Determine the [X, Y] coordinate at the center of the cell enclosing the given text.  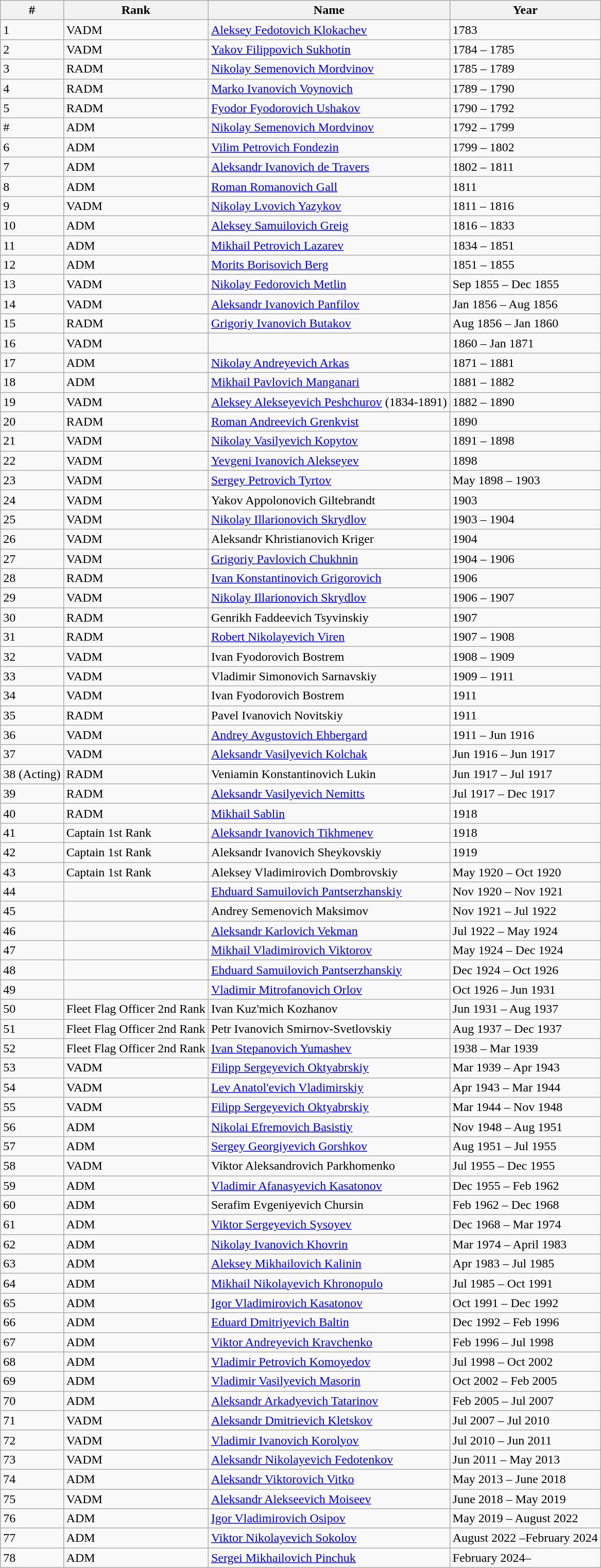
Morits Borisovich Berg [329, 265]
Viktor Aleksandrovich Parkhomenko [329, 1166]
1802 – 1811 [525, 167]
Jul 1917 – Dec 1917 [525, 794]
1784 – 1785 [525, 49]
Vladimir Vasilyevich Masorin [329, 1381]
Mar 1939 – Apr 1943 [525, 1068]
Marko Ivanovich Voynovich [329, 89]
Feb 1996 – Jul 1998 [525, 1342]
68 [32, 1362]
May 2013 – June 2018 [525, 1479]
43 [32, 872]
1904 – 1906 [525, 558]
1919 [525, 852]
Yevgeni Ivanovich Alekseyev [329, 461]
Oct 1926 – Jun 1931 [525, 990]
Serafim Evgeniyevich Chursin [329, 1205]
27 [32, 558]
Mar 1974 – April 1983 [525, 1244]
13 [32, 285]
Nov 1921 – Jul 1922 [525, 911]
Igor Vladimirovich Kasatonov [329, 1303]
67 [32, 1342]
34 [32, 696]
1898 [525, 461]
55 [32, 1107]
Aleksandr Nikolayevich Fedotenkov [329, 1459]
Nikolay Andreyevich Arkas [329, 363]
Nikolay Vasilyevich Kopytov [329, 441]
62 [32, 1244]
Lev Anatol'evich Vladimirskiy [329, 1087]
51 [32, 1029]
44 [32, 892]
Aleksey Vladimirovich Dombrovskiy [329, 872]
Aleksandr Vasilyevich Nemitts [329, 794]
33 [32, 676]
Aleksandr Ivanovich Panfilov [329, 304]
Jul 1985 – Oct 1991 [525, 1283]
1904 [525, 539]
Aleksandr Ivanovich Tikhmenev [329, 833]
Dec 1924 – Oct 1926 [525, 970]
56 [32, 1126]
38 (Acting) [32, 774]
32 [32, 657]
Jun 1916 – Jun 1917 [525, 754]
60 [32, 1205]
June 2018 – May 2019 [525, 1499]
1834 – 1851 [525, 245]
Year [525, 10]
Nov 1920 – Nov 1921 [525, 892]
6 [32, 147]
4 [32, 89]
1783 [525, 30]
Vilim Petrovich Fondezin [329, 147]
Sergey Petrovich Tyrtov [329, 480]
53 [32, 1068]
77 [32, 1538]
Vladimir Ivanovich Korolyov [329, 1440]
74 [32, 1479]
5 [32, 108]
Aug 1937 – Dec 1937 [525, 1029]
1881 – 1882 [525, 382]
47 [32, 950]
1811 [525, 186]
Nikolay Ivanovich Khovrin [329, 1244]
Jun 1931 – Aug 1937 [525, 1009]
Jul 1922 – May 1924 [525, 931]
71 [32, 1420]
Nikolai Efremovich Basistiy [329, 1126]
8 [32, 186]
Mikhail Nikolayevich Khronopulo [329, 1283]
18 [32, 382]
1790 – 1792 [525, 108]
Mikhail Petrovich Lazarev [329, 245]
Vladimir Afanasyevich Kasatonov [329, 1185]
Aleksandr Ivanovich Sheykovskiy [329, 852]
Yakov Filippovich Sukhotin [329, 49]
Fyodor Fyodorovich Ushakov [329, 108]
1903 [525, 500]
Aleksandr Karlovich Vekman [329, 931]
58 [32, 1166]
Aleksandr Dmitrievich Kletskov [329, 1420]
Roman Andreevich Grenkvist [329, 421]
Viktor Sergeyevich Sysoyev [329, 1225]
Sep 1855 – Dec 1855 [525, 285]
70 [32, 1401]
Viktor Nikolayevich Sokolov [329, 1538]
21 [32, 441]
Roman Romanovich Gall [329, 186]
Aleksandr Khristianovich Kriger [329, 539]
Jul 2010 – Jun 2011 [525, 1440]
Mikhail Sablin [329, 813]
May 1920 – Oct 1920 [525, 872]
Oct 1991 – Dec 1992 [525, 1303]
May 2019 – August 2022 [525, 1519]
1871 – 1881 [525, 363]
1860 – Jan 1871 [525, 343]
1907 [525, 618]
31 [32, 637]
1911 – Jun 1916 [525, 735]
Nov 1948 – Aug 1951 [525, 1126]
Aleksey Fedotovich Klokachev [329, 30]
1785 – 1789 [525, 69]
11 [32, 245]
41 [32, 833]
78 [32, 1558]
Rank [136, 10]
1909 – 1911 [525, 676]
Petr Ivanovich Smirnov-Svetlovskiy [329, 1029]
1851 – 1855 [525, 265]
65 [32, 1303]
Yakov Appolonovich Giltebrandt [329, 500]
February 2024– [525, 1558]
Apr 1983 – Jul 1985 [525, 1264]
45 [32, 911]
76 [32, 1519]
16 [32, 343]
Vladimir Simonovich Sarnavskiy [329, 676]
Viktor Andreyevich Kravchenko [329, 1342]
Nikolay Fedorovich Metlin [329, 285]
Dec 1992 – Feb 1996 [525, 1323]
Mar 1944 – Nov 1948 [525, 1107]
Jul 1998 – Oct 2002 [525, 1362]
Feb 1962 – Dec 1968 [525, 1205]
50 [32, 1009]
73 [32, 1459]
69 [32, 1381]
Andrey Avgustovich Ehbergard [329, 735]
42 [32, 852]
1816 – 1833 [525, 225]
48 [32, 970]
1789 – 1790 [525, 89]
46 [32, 931]
12 [32, 265]
Jun 1917 – Jul 1917 [525, 774]
72 [32, 1440]
Sergey Georgiyevich Gorshkov [329, 1146]
Nikolay Lvovich Yazykov [329, 206]
Grigoriy Pavlovich Chukhnin [329, 558]
1891 – 1898 [525, 441]
Feb 2005 – Jul 2007 [525, 1401]
1792 – 1799 [525, 128]
Aug 1951 – Jul 1955 [525, 1146]
Aug 1856 – Jan 1860 [525, 324]
Sergei Mikhailovich Pinchuk [329, 1558]
25 [32, 519]
61 [32, 1225]
Dec 1955 – Feb 1962 [525, 1185]
64 [32, 1283]
May 1898 – 1903 [525, 480]
29 [32, 598]
14 [32, 304]
Apr 1943 – Mar 1944 [525, 1087]
Jul 1955 – Dec 1955 [525, 1166]
52 [32, 1048]
9 [32, 206]
Grigoriy Ivanovich Butakov [329, 324]
Pavel Ivanovich Novitskiy [329, 715]
Name [329, 10]
1908 – 1909 [525, 657]
1890 [525, 421]
Eduard Dmitriyevich Baltin [329, 1323]
59 [32, 1185]
Igor Vladimirovich Osipov [329, 1519]
22 [32, 461]
63 [32, 1264]
Oct 2002 – Feb 2005 [525, 1381]
Ivan Konstantinovich Grigorovich [329, 578]
30 [32, 618]
19 [32, 402]
Ivan Stepanovich Yumashev [329, 1048]
1906 [525, 578]
1811 – 1816 [525, 206]
17 [32, 363]
Andrey Semenovich Maksimov [329, 911]
54 [32, 1087]
1 [32, 30]
Robert Nikolayevich Viren [329, 637]
40 [32, 813]
35 [32, 715]
15 [32, 324]
Veniamin Konstantinovich Lukin [329, 774]
Mikhail Pavlovich Manganari [329, 382]
75 [32, 1499]
Vladimir Mitrofanovich Orlov [329, 990]
1903 – 1904 [525, 519]
August 2022 –February 2024 [525, 1538]
49 [32, 990]
1907 – 1908 [525, 637]
66 [32, 1323]
May 1924 – Dec 1924 [525, 950]
3 [32, 69]
1799 – 1802 [525, 147]
39 [32, 794]
Jul 2007 – Jul 2010 [525, 1420]
Ivan Kuz'mich Kozhanov [329, 1009]
24 [32, 500]
57 [32, 1146]
Aleksey Samuilovich Greig [329, 225]
Aleksandr Vasilyevich Kolchak [329, 754]
Aleksandr Alekseevich Moiseev [329, 1499]
Vladimir Petrovich Komoyedov [329, 1362]
10 [32, 225]
1938 – Mar 1939 [525, 1048]
Aleksey Mikhailovich Kalinin [329, 1264]
Dec 1968 – Mar 1974 [525, 1225]
1906 – 1907 [525, 598]
Mikhail Vladimirovich Viktorov [329, 950]
20 [32, 421]
1882 – 1890 [525, 402]
37 [32, 754]
7 [32, 167]
23 [32, 480]
Aleksandr Viktorovich Vitko [329, 1479]
Aleksey Alekseyevich Peshchurov (1834-1891) [329, 402]
Aleksandr Ivanovich de Travers [329, 167]
36 [32, 735]
28 [32, 578]
2 [32, 49]
26 [32, 539]
Jun 2011 – May 2013 [525, 1459]
Jan 1856 – Aug 1856 [525, 304]
Aleksandr Arkadyevich Tatarinov [329, 1401]
Genrikh Faddeevich Tsyvinskiy [329, 618]
